Return the [x, y] coordinate for the center point of the cell that contains the specified text.  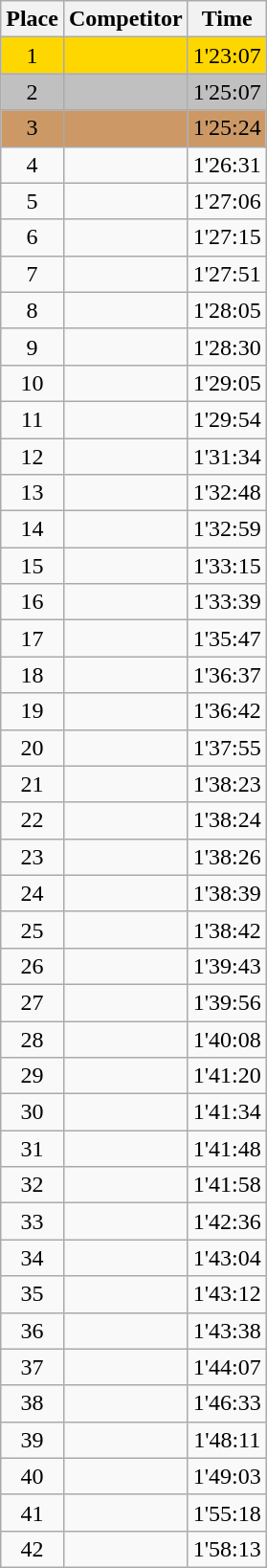
11 [33, 419]
1'42:36 [227, 1221]
13 [33, 493]
Place [33, 19]
5 [33, 201]
1'44:07 [227, 1367]
1'36:42 [227, 711]
35 [33, 1294]
1'23:07 [227, 56]
1'29:05 [227, 383]
15 [33, 566]
1'55:18 [227, 1512]
1'38:39 [227, 893]
6 [33, 237]
1'39:56 [227, 1002]
33 [33, 1221]
1'27:51 [227, 274]
1'41:20 [227, 1076]
1'58:13 [227, 1549]
1'33:15 [227, 566]
7 [33, 274]
42 [33, 1549]
1'28:30 [227, 347]
1'36:37 [227, 675]
41 [33, 1512]
1'37:55 [227, 748]
1'25:24 [227, 128]
38 [33, 1403]
1'38:24 [227, 820]
1'27:06 [227, 201]
1'38:26 [227, 857]
1'29:54 [227, 419]
1'39:43 [227, 966]
16 [33, 602]
1'35:47 [227, 638]
39 [33, 1440]
21 [33, 784]
26 [33, 966]
Competitor [125, 19]
1'43:12 [227, 1294]
1'32:59 [227, 529]
19 [33, 711]
1 [33, 56]
27 [33, 1002]
25 [33, 930]
3 [33, 128]
1'27:15 [227, 237]
31 [33, 1149]
40 [33, 1476]
8 [33, 310]
37 [33, 1367]
1'43:04 [227, 1258]
22 [33, 820]
1'32:48 [227, 493]
17 [33, 638]
Time [227, 19]
14 [33, 529]
1'26:31 [227, 165]
1'46:33 [227, 1403]
30 [33, 1112]
1'25:07 [227, 92]
1'41:48 [227, 1149]
36 [33, 1331]
1'28:05 [227, 310]
28 [33, 1039]
23 [33, 857]
9 [33, 347]
34 [33, 1258]
24 [33, 893]
1'38:23 [227, 784]
1'49:03 [227, 1476]
29 [33, 1076]
1'31:34 [227, 457]
20 [33, 748]
2 [33, 92]
1'48:11 [227, 1440]
10 [33, 383]
18 [33, 675]
1'41:58 [227, 1185]
12 [33, 457]
4 [33, 165]
32 [33, 1185]
1'40:08 [227, 1039]
1'41:34 [227, 1112]
1'38:42 [227, 930]
1'43:38 [227, 1331]
1'33:39 [227, 602]
